Capture the cell that displays the provided text and extract its [x, y] central coordinate. 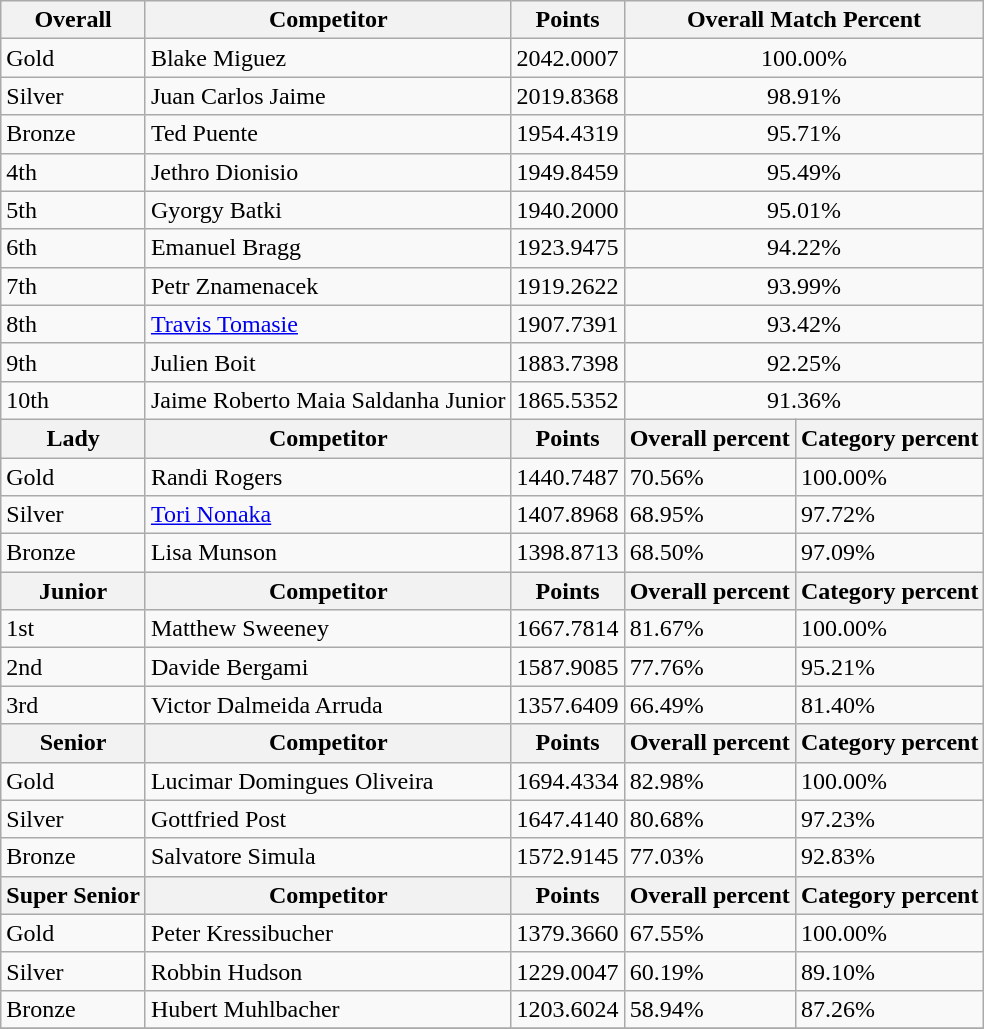
Matthew Sweeney [328, 629]
68.95% [710, 515]
2019.8368 [568, 96]
Julien Boit [328, 362]
67.55% [710, 933]
Juan Carlos Jaime [328, 96]
1919.2622 [568, 286]
Emanuel Bragg [328, 248]
81.40% [890, 705]
91.36% [804, 400]
58.94% [710, 1009]
1st [74, 629]
95.21% [890, 667]
Peter Kressibucher [328, 933]
82.98% [710, 781]
1883.7398 [568, 362]
68.50% [710, 553]
95.71% [804, 134]
1229.0047 [568, 971]
97.09% [890, 553]
Blake Miguez [328, 58]
1203.6024 [568, 1009]
Overall Match Percent [804, 20]
1667.7814 [568, 629]
3rd [74, 705]
1923.9475 [568, 248]
95.01% [804, 210]
1398.8713 [568, 553]
6th [74, 248]
70.56% [710, 477]
1357.6409 [568, 705]
Lady [74, 438]
Senior [74, 743]
98.91% [804, 96]
1940.2000 [568, 210]
1954.4319 [568, 134]
Davide Bergami [328, 667]
Lucimar Domingues Oliveira [328, 781]
1379.3660 [568, 933]
9th [74, 362]
Victor Dalmeida Arruda [328, 705]
1949.8459 [568, 172]
80.68% [710, 819]
1407.8968 [568, 515]
8th [74, 324]
87.26% [890, 1009]
93.42% [804, 324]
77.76% [710, 667]
92.25% [804, 362]
81.67% [710, 629]
1587.9085 [568, 667]
1647.4140 [568, 819]
10th [74, 400]
95.49% [804, 172]
Salvatore Simula [328, 857]
97.23% [890, 819]
Hubert Muhlbacher [328, 1009]
Gyorgy Batki [328, 210]
Jaime Roberto Maia Saldanha Junior [328, 400]
Robbin Hudson [328, 971]
Travis Tomasie [328, 324]
2nd [74, 667]
92.83% [890, 857]
94.22% [804, 248]
1907.7391 [568, 324]
60.19% [710, 971]
5th [74, 210]
2042.0007 [568, 58]
7th [74, 286]
77.03% [710, 857]
4th [74, 172]
Overall [74, 20]
Junior [74, 591]
66.49% [710, 705]
1865.5352 [568, 400]
93.99% [804, 286]
1440.7487 [568, 477]
Lisa Munson [328, 553]
Gottfried Post [328, 819]
Petr Znamenacek [328, 286]
Super Senior [74, 895]
97.72% [890, 515]
1572.9145 [568, 857]
Tori Nonaka [328, 515]
Ted Puente [328, 134]
89.10% [890, 971]
1694.4334 [568, 781]
Jethro Dionisio [328, 172]
Randi Rogers [328, 477]
